Return the [x, y] coordinate for the center point of the cell that contains the specified text.  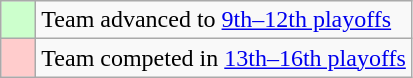
Team advanced to 9th–12th playoffs [224, 20]
Team competed in 13th–16th playoffs [224, 58]
